For the text-containing cell, return its midpoint in (x, y) coordinate format. 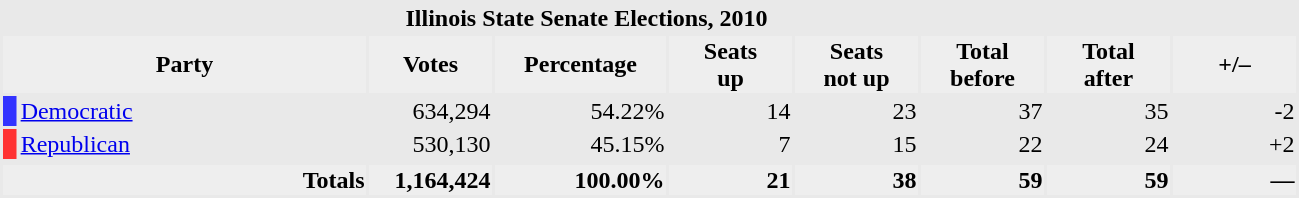
— (1234, 180)
24 (1108, 144)
37 (982, 111)
15 (856, 144)
Totalafter (1108, 64)
14 (730, 111)
54.22% (580, 111)
35 (1108, 111)
Seatsup (730, 64)
-2 (1234, 111)
Democratic (192, 111)
1,164,424 (430, 180)
Republican (192, 144)
Percentage (580, 64)
Totalbefore (982, 64)
22 (982, 144)
530,130 (430, 144)
7 (730, 144)
38 (856, 180)
45.15% (580, 144)
Totals (184, 180)
+2 (1234, 144)
21 (730, 180)
Illinois State Senate Elections, 2010 (586, 18)
23 (856, 111)
Votes (430, 64)
Seatsnot up (856, 64)
Party (184, 64)
100.00% (580, 180)
634,294 (430, 111)
+/– (1234, 64)
